Return the (X, Y) coordinate for the center point of the cell that contains the specified text.  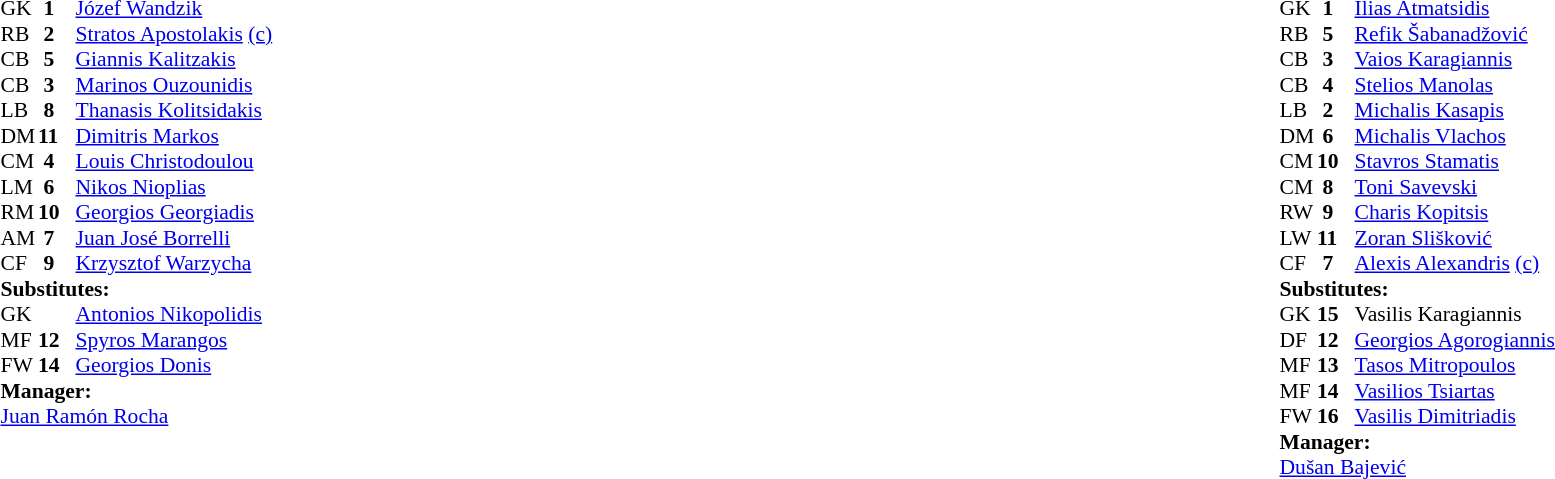
Giannis Kalitzakis (174, 59)
Zoran Slišković (1455, 238)
Vasilis Dimitriadis (1455, 417)
RW (1299, 213)
Michalis Vlachos (1455, 136)
DF (1299, 340)
Georgios Agorogiannis (1455, 340)
15 (1336, 315)
Louis Christodoulou (174, 161)
Krzysztof Warzycha (174, 263)
Tasos Mitropoulos (1455, 365)
13 (1336, 365)
Georgios Georgiadis (174, 213)
Georgios Donis (174, 365)
Michalis Kasapis (1455, 111)
Spyros Marangos (174, 340)
Marinos Ouzounidis (174, 85)
Charis Kopitsis (1455, 213)
Toni Savevski (1455, 187)
Juan Ramón Rocha (136, 417)
RM (19, 213)
Stavros Stamatis (1455, 161)
AM (19, 238)
Juan José Borrelli (174, 238)
Stelios Manolas (1455, 85)
Thanasis Kolitsidakis (174, 111)
Vasilios Tsiartas (1455, 391)
Alexis Alexandris (c) (1455, 263)
Stratos Apostolakis (c) (174, 34)
Refik Šabanadžović (1455, 34)
LM (19, 187)
LW (1299, 238)
Vasilis Karagiannis (1455, 315)
Vaios Karagiannis (1455, 59)
16 (1336, 417)
Nikos Nioplias (174, 187)
Dimitris Markos (174, 136)
Antonios Nikopolidis (174, 315)
